From the cell containing the given text, extract its center point as (X, Y) coordinate. 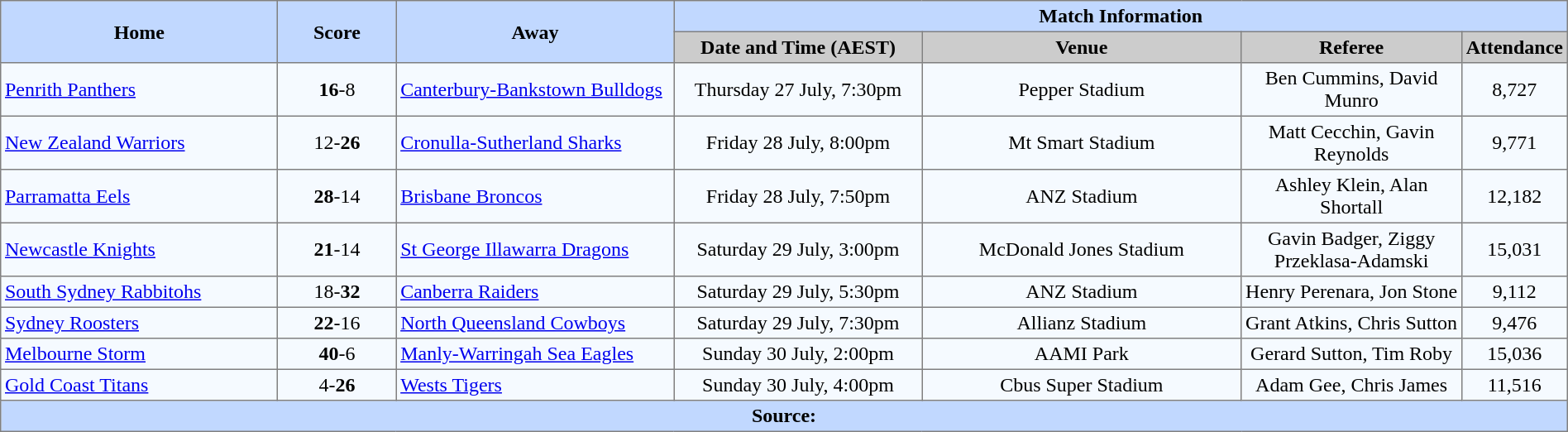
12,182 (1514, 196)
Matt Cecchin, Gavin Reynolds (1351, 142)
Cbus Super Stadium (1082, 385)
Manly-Warringah Sea Eagles (535, 354)
Mt Smart Stadium (1082, 142)
9,771 (1514, 142)
Away (535, 31)
Sydney Roosters (139, 323)
Penrith Panthers (139, 89)
Friday 28 July, 7:50pm (798, 196)
28-14 (337, 196)
18-32 (337, 292)
Score (337, 31)
Canberra Raiders (535, 292)
Venue (1082, 47)
New Zealand Warriors (139, 142)
Thursday 27 July, 7:30pm (798, 89)
Ben Cummins, David Munro (1351, 89)
McDonald Jones Stadium (1082, 249)
22-16 (337, 323)
21-14 (337, 249)
Saturday 29 July, 5:30pm (798, 292)
South Sydney Rabbitohs (139, 292)
Brisbane Broncos (535, 196)
Sunday 30 July, 2:00pm (798, 354)
9,476 (1514, 323)
Wests Tigers (535, 385)
Date and Time (AEST) (798, 47)
Gavin Badger, Ziggy Przeklasa-Adamski (1351, 249)
8,727 (1514, 89)
11,516 (1514, 385)
Saturday 29 July, 3:00pm (798, 249)
12-26 (337, 142)
40-6 (337, 354)
Saturday 29 July, 7:30pm (798, 323)
Newcastle Knights (139, 249)
Pepper Stadium (1082, 89)
Sunday 30 July, 4:00pm (798, 385)
AAMI Park (1082, 354)
Henry Perenara, Jon Stone (1351, 292)
15,036 (1514, 354)
Home (139, 31)
Friday 28 July, 8:00pm (798, 142)
Source: (784, 416)
Gerard Sutton, Tim Roby (1351, 354)
Parramatta Eels (139, 196)
Referee (1351, 47)
Adam Gee, Chris James (1351, 385)
Match Information (1121, 17)
9,112 (1514, 292)
Allianz Stadium (1082, 323)
15,031 (1514, 249)
Gold Coast Titans (139, 385)
Cronulla-Sutherland Sharks (535, 142)
North Queensland Cowboys (535, 323)
4-26 (337, 385)
Ashley Klein, Alan Shortall (1351, 196)
Canterbury-Bankstown Bulldogs (535, 89)
St George Illawarra Dragons (535, 249)
Grant Atkins, Chris Sutton (1351, 323)
Melbourne Storm (139, 354)
16-8 (337, 89)
Attendance (1514, 47)
